For the text-containing cell, return its midpoint in (x, y) coordinate format. 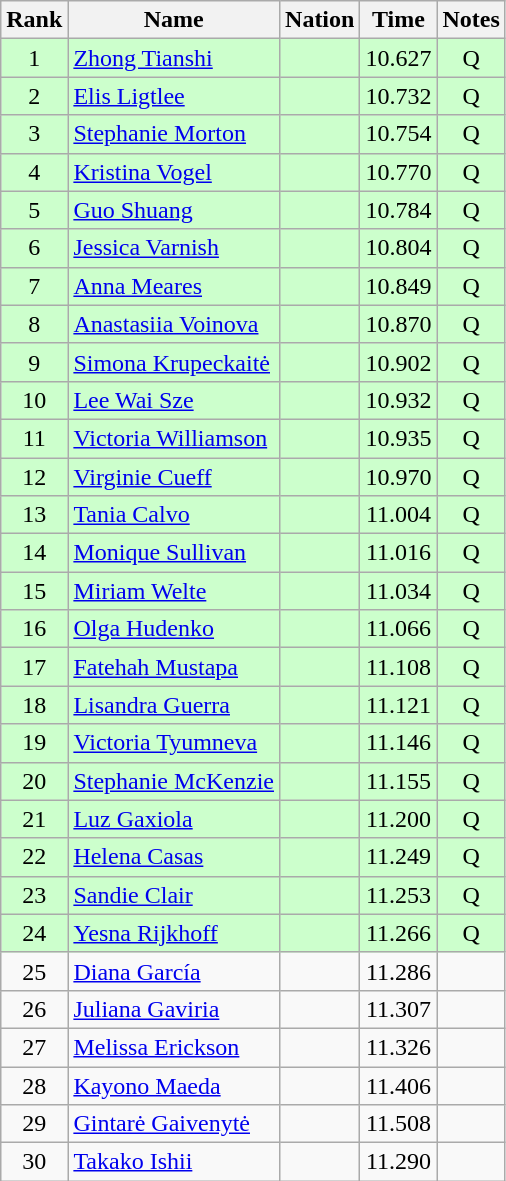
19 (34, 743)
Anastasiia Voinova (174, 324)
Luz Gaxiola (174, 819)
10.932 (398, 400)
10.804 (398, 248)
24 (34, 933)
Lee Wai Sze (174, 400)
Diana García (174, 971)
Helena Casas (174, 857)
2 (34, 96)
11.108 (398, 667)
Victoria Tyumneva (174, 743)
Victoria Williamson (174, 438)
11.004 (398, 515)
Fatehah Mustapa (174, 667)
6 (34, 248)
11.249 (398, 857)
3 (34, 134)
22 (34, 857)
10.627 (398, 58)
11.121 (398, 705)
10.902 (398, 362)
11.406 (398, 1085)
25 (34, 971)
7 (34, 286)
11.266 (398, 933)
Notes (471, 20)
27 (34, 1047)
1 (34, 58)
12 (34, 477)
11.016 (398, 553)
21 (34, 819)
10.770 (398, 172)
11.066 (398, 629)
11.200 (398, 819)
9 (34, 362)
11.253 (398, 895)
10.754 (398, 134)
11.508 (398, 1124)
Lisandra Guerra (174, 705)
Melissa Erickson (174, 1047)
23 (34, 895)
10 (34, 400)
Zhong Tianshi (174, 58)
10.935 (398, 438)
Gintarė Gaivenytė (174, 1124)
17 (34, 667)
Miriam Welte (174, 591)
Tania Calvo (174, 515)
11.307 (398, 1009)
Monique Sullivan (174, 553)
11.146 (398, 743)
15 (34, 591)
10.784 (398, 210)
Nation (320, 20)
11 (34, 438)
Name (174, 20)
Jessica Varnish (174, 248)
13 (34, 515)
5 (34, 210)
Yesna Rijkhoff (174, 933)
20 (34, 781)
10.870 (398, 324)
Anna Meares (174, 286)
28 (34, 1085)
Juliana Gaviria (174, 1009)
10.732 (398, 96)
Stephanie McKenzie (174, 781)
10.849 (398, 286)
11.034 (398, 591)
30 (34, 1162)
11.290 (398, 1162)
Kayono Maeda (174, 1085)
Stephanie Morton (174, 134)
26 (34, 1009)
18 (34, 705)
11.326 (398, 1047)
11.155 (398, 781)
Sandie Clair (174, 895)
Guo Shuang (174, 210)
Takako Ishii (174, 1162)
16 (34, 629)
Virginie Cueff (174, 477)
4 (34, 172)
Elis Ligtlee (174, 96)
8 (34, 324)
Simona Krupeckaitė (174, 362)
11.286 (398, 971)
10.970 (398, 477)
Rank (34, 20)
Kristina Vogel (174, 172)
Olga Hudenko (174, 629)
14 (34, 553)
29 (34, 1124)
Time (398, 20)
